Detect which cell encompasses the target text, then output its [X, Y] center coordinate. 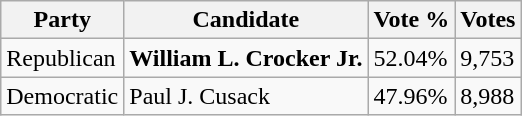
Party [62, 20]
Democratic [62, 96]
Candidate [246, 20]
47.96% [412, 96]
William L. Crocker Jr. [246, 58]
9,753 [488, 58]
Votes [488, 20]
Vote % [412, 20]
8,988 [488, 96]
Paul J. Cusack [246, 96]
52.04% [412, 58]
Republican [62, 58]
